Provide the (X, Y) coordinate of the cell's center where the given text is located.  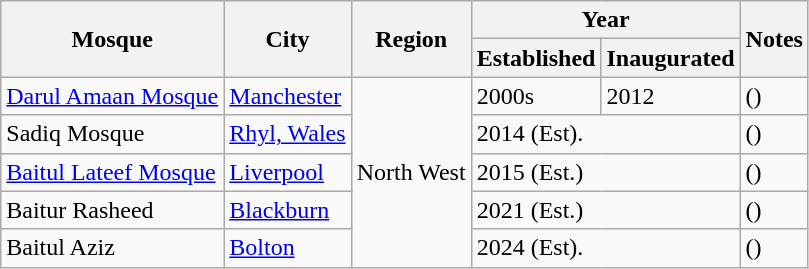
Bolton (288, 248)
Notes (774, 39)
2012 (670, 96)
Sadiq Mosque (112, 134)
Baitul Aziz (112, 248)
2024 (Est). (606, 248)
Inaugurated (670, 58)
Year (606, 20)
Mosque (112, 39)
2000s (536, 96)
2014 (Est). (606, 134)
Baitur Rasheed (112, 210)
Region (411, 39)
City (288, 39)
Liverpool (288, 172)
2015 (Est.) (606, 172)
Established (536, 58)
North West (411, 172)
Darul Amaan Mosque (112, 96)
Rhyl, Wales (288, 134)
Blackburn (288, 210)
Manchester (288, 96)
Baitul Lateef Mosque (112, 172)
2021 (Est.) (606, 210)
